Extract the [x, y] coordinate from the center of the cell holding the provided text.  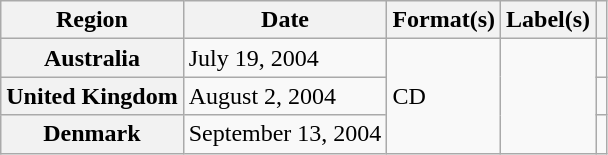
July 19, 2004 [285, 58]
August 2, 2004 [285, 96]
CD [444, 96]
Label(s) [548, 20]
Region [92, 20]
September 13, 2004 [285, 134]
United Kingdom [92, 96]
Format(s) [444, 20]
Date [285, 20]
Australia [92, 58]
Denmark [92, 134]
